Identify which cell holds the provided text, then report its [X, Y] central coordinate. 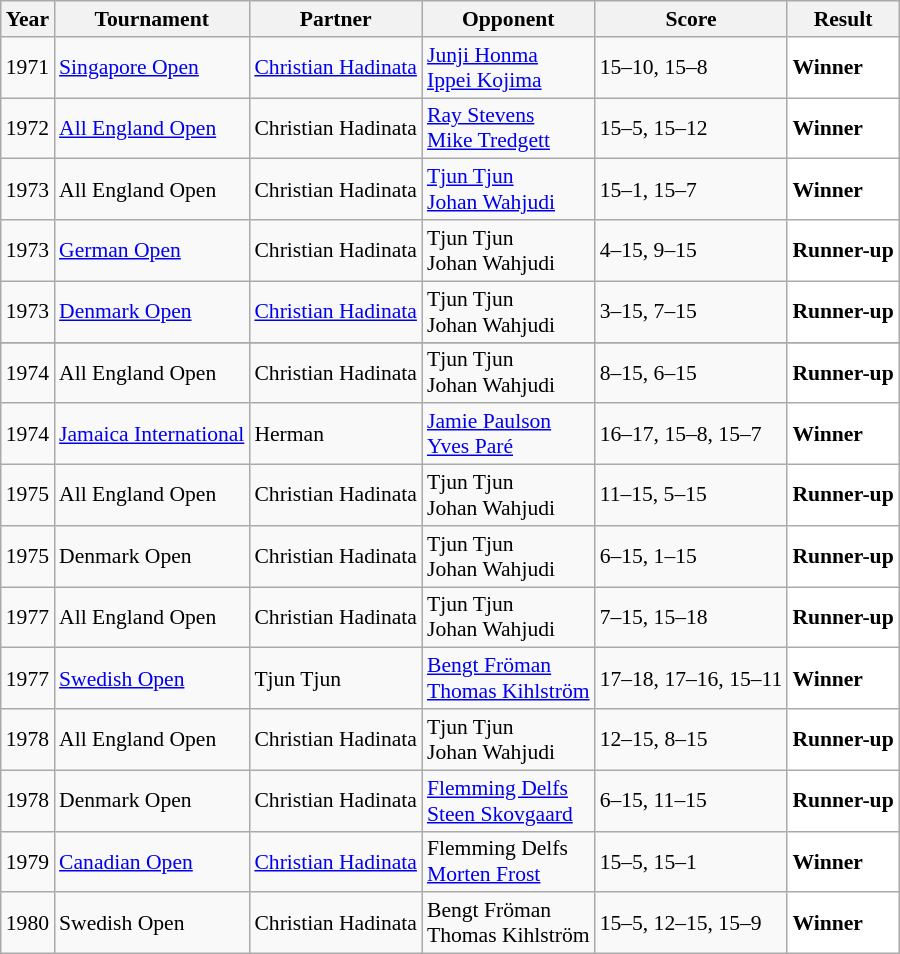
Flemming Delfs Steen Skovgaard [508, 800]
Ray Stevens Mike Tredgett [508, 128]
4–15, 9–15 [692, 250]
Singapore Open [152, 68]
6–15, 1–15 [692, 556]
16–17, 15–8, 15–7 [692, 434]
Herman [336, 434]
6–15, 11–15 [692, 800]
1972 [28, 128]
Opponent [508, 19]
11–15, 5–15 [692, 496]
Tournament [152, 19]
7–15, 15–18 [692, 618]
Tjun Tjun [336, 678]
15–1, 15–7 [692, 190]
15–10, 15–8 [692, 68]
15–5, 15–1 [692, 862]
Jamie Paulson Yves Paré [508, 434]
Jamaica International [152, 434]
1971 [28, 68]
1980 [28, 924]
15–5, 12–15, 15–9 [692, 924]
12–15, 8–15 [692, 740]
Year [28, 19]
Result [842, 19]
1979 [28, 862]
Flemming Delfs Morten Frost [508, 862]
3–15, 7–15 [692, 312]
German Open [152, 250]
Canadian Open [152, 862]
Junji Honma Ippei Kojima [508, 68]
8–15, 6–15 [692, 372]
17–18, 17–16, 15–11 [692, 678]
Partner [336, 19]
Score [692, 19]
15–5, 15–12 [692, 128]
